Pinpoint the cell where the given text exists, returning its [X, Y] midpoint coordinate. 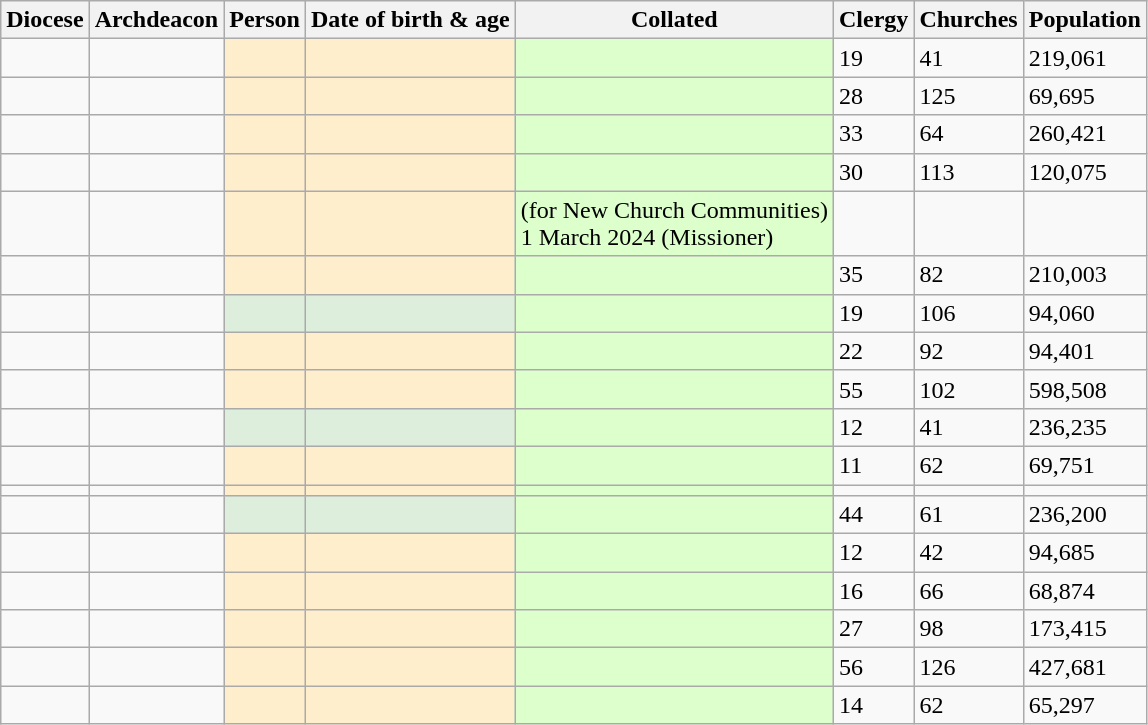
82 [968, 275]
55 [874, 389]
126 [968, 667]
42 [968, 553]
210,003 [1084, 275]
61 [968, 515]
427,681 [1084, 667]
27 [874, 629]
94,685 [1084, 553]
22 [874, 351]
219,061 [1084, 58]
Archdeacon [156, 20]
598,508 [1084, 389]
68,874 [1084, 591]
260,421 [1084, 134]
16 [874, 591]
69,695 [1084, 96]
106 [968, 313]
Date of birth & age [410, 20]
44 [874, 515]
125 [968, 96]
94,060 [1084, 313]
102 [968, 389]
120,075 [1084, 172]
236,200 [1084, 515]
30 [874, 172]
66 [968, 591]
Diocese [45, 20]
113 [968, 172]
236,235 [1084, 427]
11 [874, 465]
173,415 [1084, 629]
14 [874, 705]
Person [265, 20]
Population [1084, 20]
64 [968, 134]
(for New Church Communities)1 March 2024 (Missioner) [674, 224]
92 [968, 351]
33 [874, 134]
65,297 [1084, 705]
28 [874, 96]
56 [874, 667]
Churches [968, 20]
94,401 [1084, 351]
35 [874, 275]
Collated [674, 20]
Clergy [874, 20]
98 [968, 629]
69,751 [1084, 465]
